Locate the cell with the specified text and output its [X, Y] center coordinate. 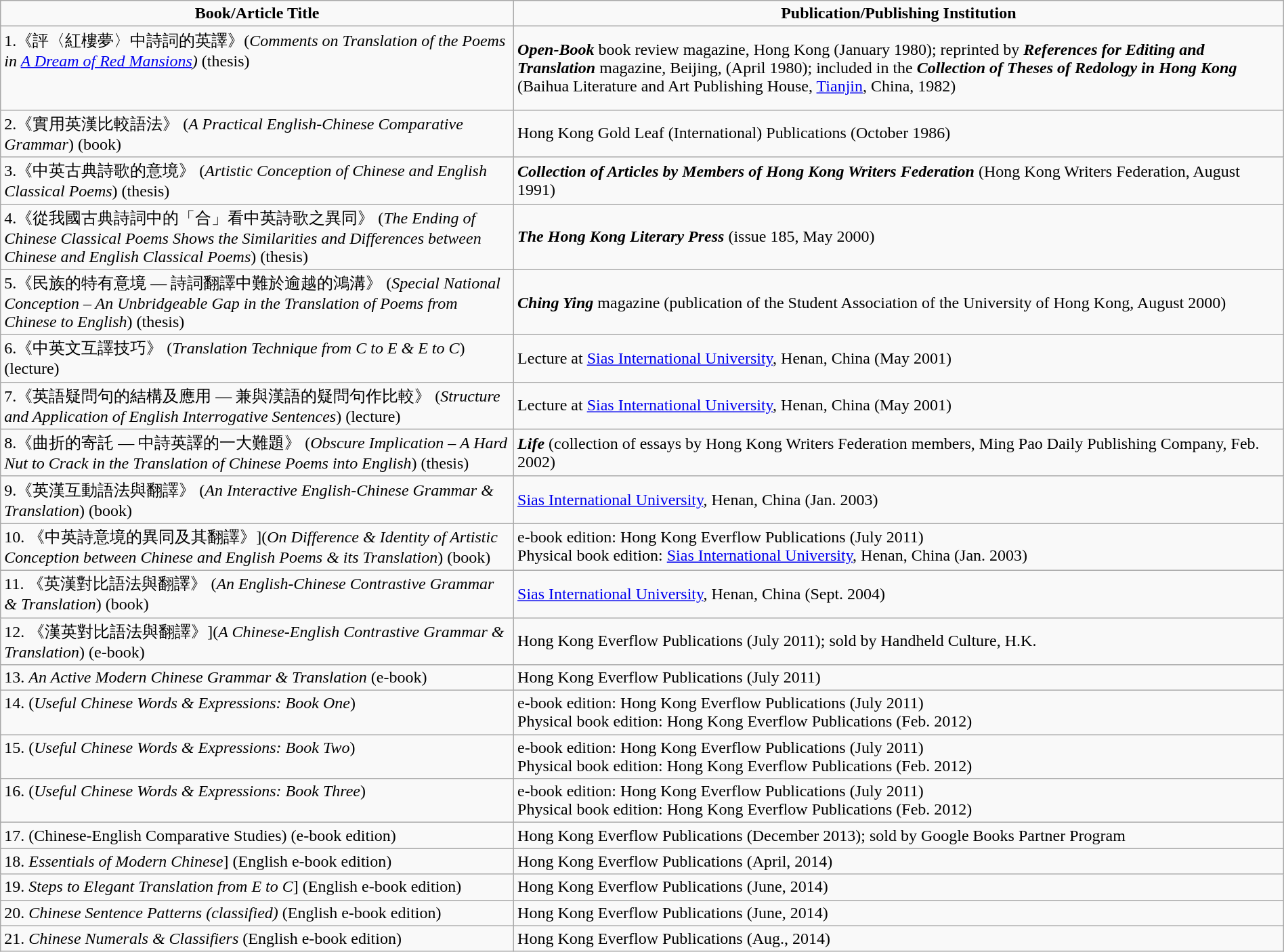
17. (Chinese-English Comparative Studies) (e-book edition) [257, 836]
Hong Kong Everflow Publications (Aug., 2014) [899, 938]
Hong Kong Everflow Publications (July 2011); sold by Handheld Culture, H.K. [899, 641]
21. Chinese Numerals & Classifiers (English e-book edition) [257, 938]
8.《曲折的寄託 — 中詩英譯的一大難題》 (Obscure Implication – A Hard Nut to Crack in the Translation of Chinese Poems into English) (thesis) [257, 453]
2.《實用英漢比較語法》 (A Practical English-Chinese Comparative Grammar) (book) [257, 133]
Book/Article Title [257, 14]
16. (Useful Chinese Words & Expressions: Book Three) [257, 800]
15. (Useful Chinese Words & Expressions: Book Two) [257, 757]
Sias International University, Henan, China (Jan. 2003) [899, 500]
19. Steps to Elegant Translation from E to C] (English e-book edition) [257, 887]
Sias International University, Henan, China (Sept. 2004) [899, 594]
Hong Kong Gold Leaf (International) Publications (October 1986) [899, 133]
Hong Kong Everflow Publications (April, 2014) [899, 861]
12. 《漢英對比語法與翻譯》](A Chinese-English Contrastive Grammar & Translation) (e-book) [257, 641]
10. 《中英詩意境的異同及其翻譯》](On Difference & Identity of Artistic Conception between Chinese and English Poems & its Translation) (book) [257, 547]
5.《民族的特有意境 — 詩詞翻譯中難於逾越的鴻溝》 (Special National Conception – An Unbridgeable Gap in the Translation of Poems from Chinese to English) (thesis) [257, 302]
e-book edition: Hong Kong Everflow Publications (July 2011)Physical book edition: Sias International University, Henan, China (Jan. 2003) [899, 547]
11. 《英漢對比語法與翻譯》 (An English-Chinese Contrastive Grammar & Translation) (book) [257, 594]
6.《中英文互譯技巧》 (Translation Technique from C to E & E to C) (lecture) [257, 359]
Hong Kong Everflow Publications (December 2013); sold by Google Books Partner Program [899, 836]
Collection of Articles by Members of Hong Kong Writers Federation (Hong Kong Writers Federation, August 1991) [899, 181]
14. (Useful Chinese Words & Expressions: Book One) [257, 712]
The Hong Kong Literary Press (issue 185, May 2000) [899, 237]
20. Chinese Sentence Patterns (classified) (English e-book edition) [257, 913]
18. Essentials of Modern Chinese] (English e-book edition) [257, 861]
Ching Ying magazine (publication of the Student Association of the University of Hong Kong, August 2000) [899, 302]
Publication/Publishing Institution [899, 14]
1.《評〈紅樓夢〉中詩詞的英譯》(Comments on Translation of the Poems in A Dream of Red Mansions) (thesis) [257, 68]
Life (collection of essays by Hong Kong Writers Federation members, Ming Pao Daily Publishing Company, Feb. 2002) [899, 453]
Hong Kong Everflow Publications (July 2011) [899, 678]
13. An Active Modern Chinese Grammar & Translation (e-book) [257, 678]
3.《中英古典詩歌的意境》 (Artistic Conception of Chinese and English Classical Poems) (thesis) [257, 181]
7.《英語疑問句的結構及應用 — 兼與漢語的疑問句作比較》 (Structure and Application of English Interrogative Sentences) (lecture) [257, 406]
9.《英漢互動語法與翻譯》 (An Interactive English-Chinese Grammar & Translation) (book) [257, 500]
